Output the (x, y) coordinate of the center of the cell containing the given text.  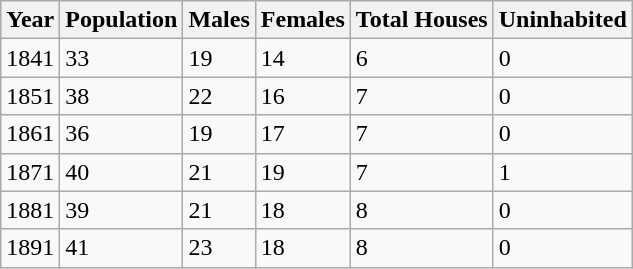
23 (219, 248)
36 (122, 134)
17 (302, 134)
14 (302, 58)
1861 (30, 134)
Total Houses (422, 20)
22 (219, 96)
6 (422, 58)
Females (302, 20)
33 (122, 58)
1851 (30, 96)
1 (562, 172)
Population (122, 20)
16 (302, 96)
1871 (30, 172)
38 (122, 96)
1881 (30, 210)
Year (30, 20)
41 (122, 248)
40 (122, 172)
Males (219, 20)
Uninhabited (562, 20)
1891 (30, 248)
39 (122, 210)
1841 (30, 58)
